Return (X, Y) of the center of cell containing provided text 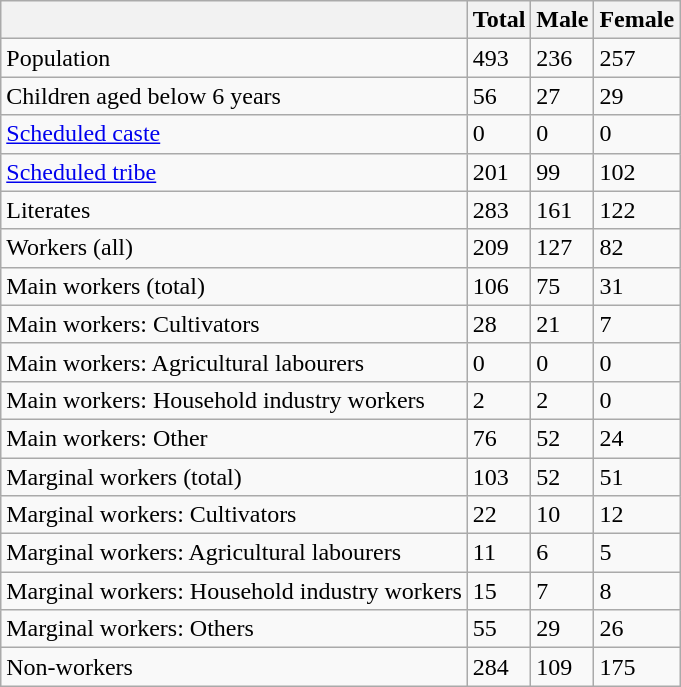
Marginal workers: Cultivators (234, 515)
8 (637, 591)
5 (637, 553)
Marginal workers (total) (234, 477)
31 (637, 286)
27 (562, 96)
99 (562, 172)
Marginal workers: Agricultural labourers (234, 553)
Children aged below 6 years (234, 96)
161 (562, 210)
122 (637, 210)
109 (562, 667)
56 (499, 96)
24 (637, 438)
175 (637, 667)
Scheduled caste (234, 134)
Main workers: Agricultural labourers (234, 362)
Non-workers (234, 667)
Female (637, 20)
Population (234, 58)
Main workers: Cultivators (234, 324)
Literates (234, 210)
21 (562, 324)
257 (637, 58)
Main workers: Other (234, 438)
209 (499, 248)
6 (562, 553)
51 (637, 477)
26 (637, 629)
283 (499, 210)
76 (499, 438)
127 (562, 248)
10 (562, 515)
Main workers: Household industry workers (234, 400)
75 (562, 286)
103 (499, 477)
Total (499, 20)
11 (499, 553)
55 (499, 629)
22 (499, 515)
28 (499, 324)
493 (499, 58)
Scheduled tribe (234, 172)
Workers (all) (234, 248)
82 (637, 248)
236 (562, 58)
Male (562, 20)
201 (499, 172)
102 (637, 172)
Main workers (total) (234, 286)
Marginal workers: Household industry workers (234, 591)
Marginal workers: Others (234, 629)
15 (499, 591)
106 (499, 286)
284 (499, 667)
12 (637, 515)
